Capture the cell that displays the provided text and extract its [X, Y] central coordinate. 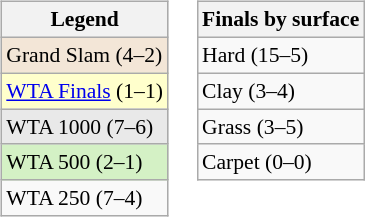
Clay (3–4) [280, 91]
Legend [84, 20]
Grand Slam (4–2) [84, 55]
WTA 1000 (7–6) [84, 127]
Grass (3–5) [280, 127]
WTA 250 (7–4) [84, 198]
Carpet (0–0) [280, 162]
WTA 500 (2–1) [84, 162]
Hard (15–5) [280, 55]
WTA Finals (1–1) [84, 91]
Finals by surface [280, 20]
